Determine the (X, Y) coordinate at the center of the cell enclosing the given text.  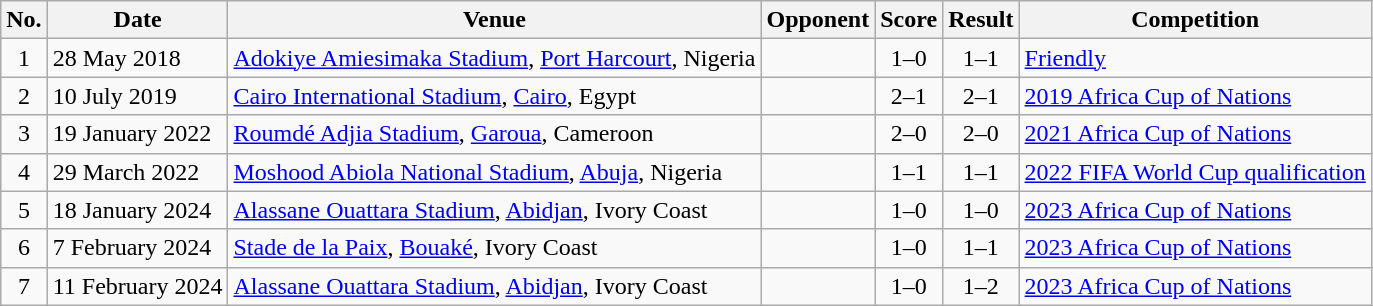
2 (24, 96)
2022 FIFA World Cup qualification (1195, 172)
3 (24, 134)
7 February 2024 (138, 248)
4 (24, 172)
Date (138, 20)
7 (24, 286)
18 January 2024 (138, 210)
1 (24, 58)
19 January 2022 (138, 134)
28 May 2018 (138, 58)
Roumdé Adjia Stadium, Garoua, Cameroon (494, 134)
No. (24, 20)
Friendly (1195, 58)
Adokiye Amiesimaka Stadium, Port Harcourt, Nigeria (494, 58)
2019 Africa Cup of Nations (1195, 96)
11 February 2024 (138, 286)
Score (909, 20)
Competition (1195, 20)
Opponent (818, 20)
Result (981, 20)
Venue (494, 20)
Moshood Abiola National Stadium, Abuja, Nigeria (494, 172)
5 (24, 210)
29 March 2022 (138, 172)
1–2 (981, 286)
Cairo International Stadium, Cairo, Egypt (494, 96)
6 (24, 248)
10 July 2019 (138, 96)
2021 Africa Cup of Nations (1195, 134)
Stade de la Paix, Bouaké, Ivory Coast (494, 248)
